Extract the [x, y] coordinate from the center of the cell holding the provided text.  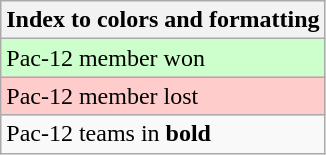
Pac-12 teams in bold [163, 134]
Index to colors and formatting [163, 20]
Pac-12 member won [163, 58]
Pac-12 member lost [163, 96]
